Scan for the cell matching the given text and deliver its [X, Y] coordinate at center. 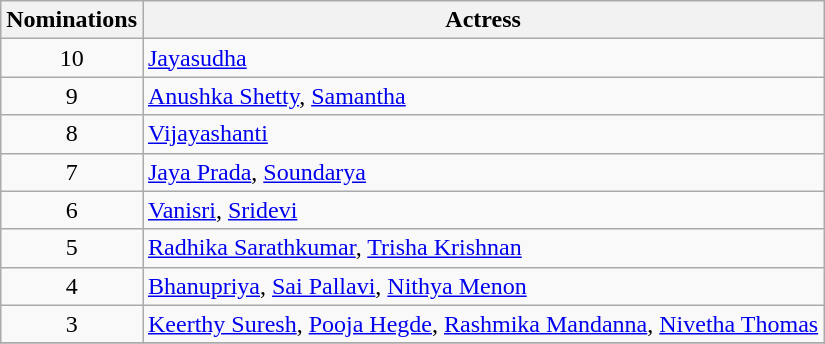
Keerthy Suresh, Pooja Hegde, Rashmika Mandanna, Nivetha Thomas [482, 324]
4 [72, 286]
Bhanupriya, Sai Pallavi, Nithya Menon [482, 286]
5 [72, 248]
9 [72, 96]
3 [72, 324]
Anushka Shetty, Samantha [482, 96]
7 [72, 172]
Jaya Prada, Soundarya [482, 172]
Jayasudha [482, 58]
Nominations [72, 20]
Vanisri, Sridevi [482, 210]
Radhika Sarathkumar, Trisha Krishnan [482, 248]
8 [72, 134]
Actress [482, 20]
Vijayashanti [482, 134]
10 [72, 58]
6 [72, 210]
